Identify which cell holds the provided text, then report its [x, y] central coordinate. 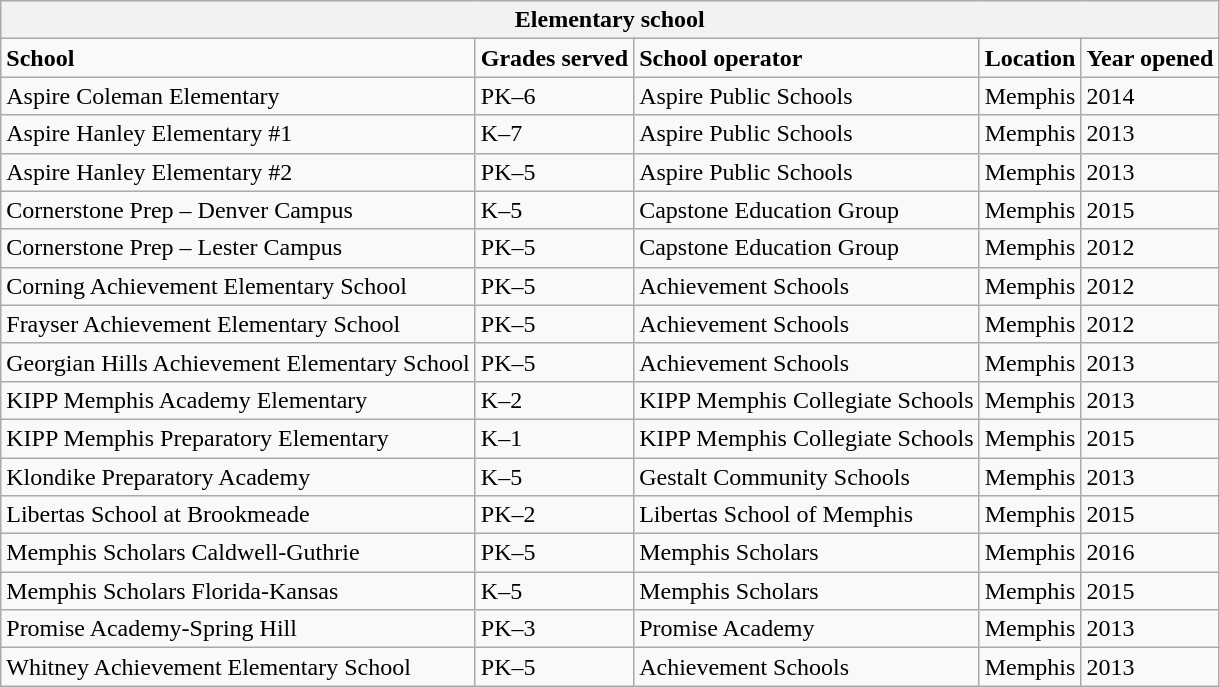
Cornerstone Prep – Lester Campus [238, 248]
PK–3 [554, 629]
Year opened [1150, 58]
2016 [1150, 553]
Corning Achievement Elementary School [238, 286]
Aspire Hanley Elementary #2 [238, 172]
PK–6 [554, 96]
PK–2 [554, 515]
Memphis Scholars Florida-Kansas [238, 591]
Klondike Preparatory Academy [238, 477]
Libertas School of Memphis [807, 515]
Cornerstone Prep – Denver Campus [238, 210]
Whitney Achievement Elementary School [238, 667]
Elementary school [610, 20]
Memphis Scholars Caldwell-Guthrie [238, 553]
Frayser Achievement Elementary School [238, 324]
KIPP Memphis Preparatory Elementary [238, 438]
Libertas School at Brookmeade [238, 515]
Grades served [554, 58]
KIPP Memphis Academy Elementary [238, 400]
School operator [807, 58]
Promise Academy [807, 629]
Location [1030, 58]
K–1 [554, 438]
Promise Academy-Spring Hill [238, 629]
Georgian Hills Achievement Elementary School [238, 362]
Aspire Coleman Elementary [238, 96]
K–2 [554, 400]
K–7 [554, 134]
School [238, 58]
2014 [1150, 96]
Aspire Hanley Elementary #1 [238, 134]
Gestalt Community Schools [807, 477]
